Locate the cell with the specified text and output its (x, y) center coordinate. 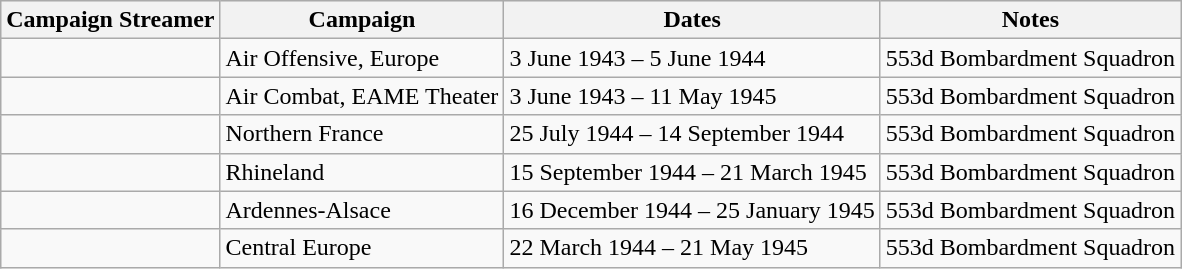
Campaign (362, 20)
3 June 1943 – 5 June 1944 (692, 58)
16 December 1944 – 25 January 1945 (692, 210)
22 March 1944 – 21 May 1945 (692, 248)
Dates (692, 20)
Air Combat, EAME Theater (362, 96)
Central Europe (362, 248)
Ardennes-Alsace (362, 210)
Air Offensive, Europe (362, 58)
Northern France (362, 134)
Rhineland (362, 172)
3 June 1943 – 11 May 1945 (692, 96)
Campaign Streamer (110, 20)
15 September 1944 – 21 March 1945 (692, 172)
25 July 1944 – 14 September 1944 (692, 134)
Notes (1030, 20)
